Detect which cell encompasses the target text, then output its (x, y) center coordinate. 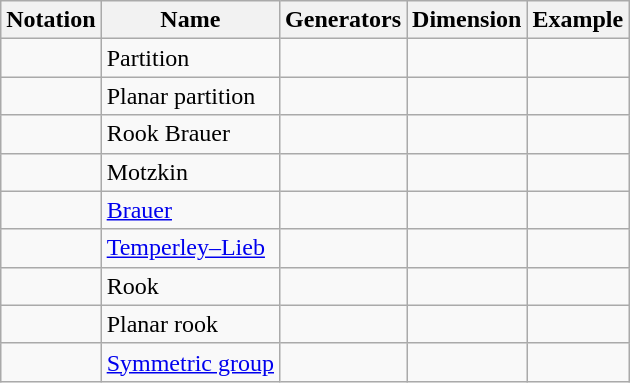
Rook Brauer (190, 134)
Symmetric group (190, 362)
Motzkin (190, 172)
Rook (190, 286)
Brauer (190, 210)
Dimension (467, 20)
Temperley–Lieb (190, 248)
Notation (51, 20)
Generators (344, 20)
Example (578, 20)
Planar rook (190, 324)
Name (190, 20)
Planar partition (190, 96)
Partition (190, 58)
